Search for the cell housing the specified text and yield its [x, y] center coordinate. 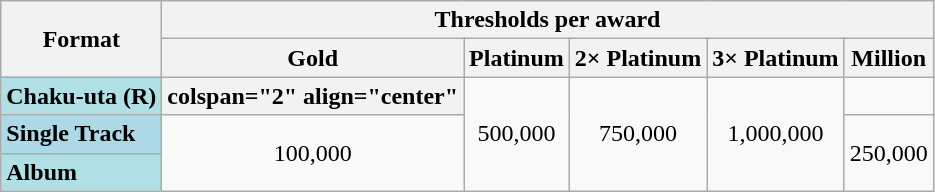
Format [82, 39]
Single Track [82, 134]
500,000 [517, 134]
3× Platinum [776, 58]
Thresholds per award [548, 20]
750,000 [638, 134]
Album [82, 172]
2× Platinum [638, 58]
250,000 [888, 153]
1,000,000 [776, 134]
Million [888, 58]
Gold [313, 58]
100,000 [313, 153]
Platinum [517, 58]
Chaku-uta (R) [82, 96]
colspan="2" align="center" [313, 96]
